Return [X, Y] of the center of cell containing provided text 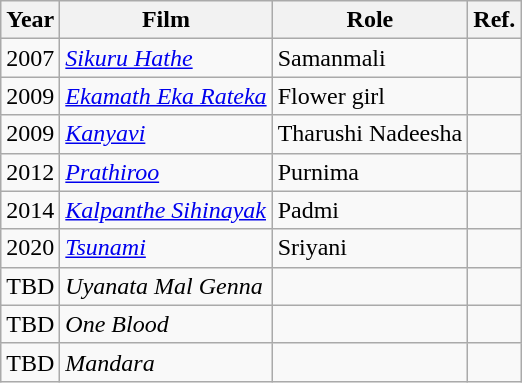
Year [30, 20]
One Blood [166, 324]
Purnima [370, 172]
2020 [30, 248]
Ref. [494, 20]
Tsunami [166, 248]
2012 [30, 172]
Kanyavi [166, 134]
Uyanata Mal Genna [166, 286]
Padmi [370, 210]
2014 [30, 210]
Role [370, 20]
Ekamath Eka Rateka [166, 96]
2007 [30, 58]
Samanmali [370, 58]
Prathiroo [166, 172]
Film [166, 20]
Mandara [166, 362]
Sriyani [370, 248]
Sikuru Hathe [166, 58]
Flower girl [370, 96]
Kalpanthe Sihinayak [166, 210]
Tharushi Nadeesha [370, 134]
